Pinpoint the cell where the given text exists, returning its [X, Y] midpoint coordinate. 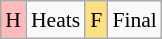
Heats [56, 20]
F [96, 20]
H [13, 20]
Final [134, 20]
